Determine the [x, y] coordinate at the center of the cell enclosing the given text.  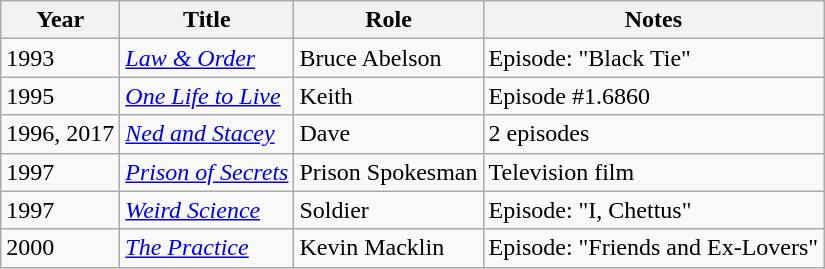
One Life to Live [207, 96]
1995 [60, 96]
Role [388, 20]
Law & Order [207, 58]
1993 [60, 58]
Kevin Macklin [388, 248]
Television film [654, 172]
Episode: "I, Chettus" [654, 210]
Title [207, 20]
Soldier [388, 210]
1996, 2017 [60, 134]
The Practice [207, 248]
2000 [60, 248]
Dave [388, 134]
Bruce Abelson [388, 58]
Prison of Secrets [207, 172]
Episode #1.6860 [654, 96]
Prison Spokesman [388, 172]
Year [60, 20]
Episode: "Black Tie" [654, 58]
2 episodes [654, 134]
Weird Science [207, 210]
Notes [654, 20]
Episode: "Friends and Ex-Lovers" [654, 248]
Ned and Stacey [207, 134]
Keith [388, 96]
